Return [X, Y] of the center of cell containing provided text 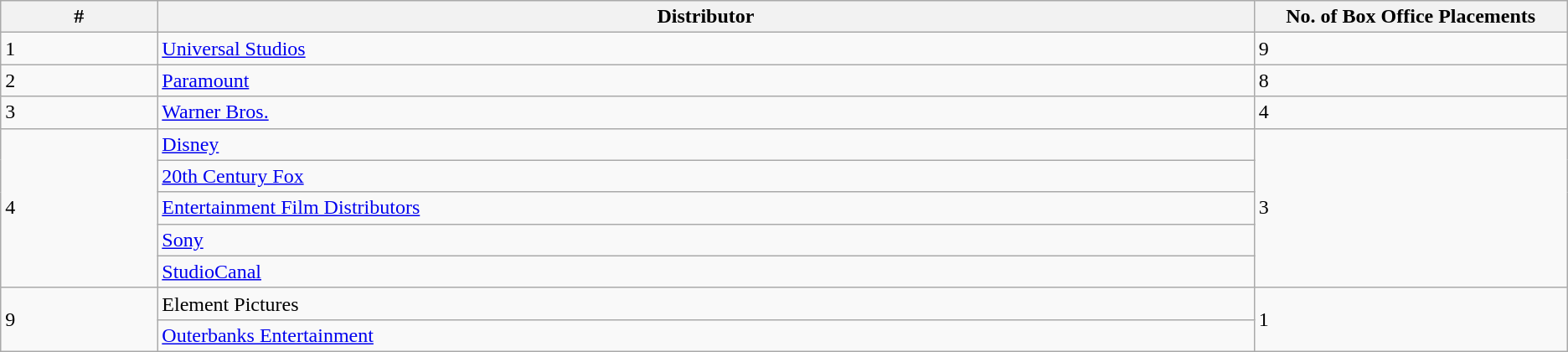
20th Century Fox [705, 176]
Universal Studios [705, 49]
8 [1411, 80]
Outerbanks Entertainment [705, 335]
2 [79, 80]
# [79, 17]
Sony [705, 240]
Entertainment Film Distributors [705, 208]
Warner Bros. [705, 112]
Disney [705, 144]
Paramount [705, 80]
No. of Box Office Placements [1411, 17]
Distributor [705, 17]
StudioCanal [705, 272]
Element Pictures [705, 303]
